Extract the (x, y) coordinate from the center of the cell holding the provided text.  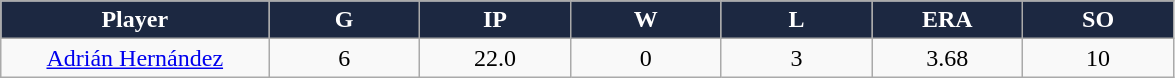
Adrián Hernández (135, 58)
6 (344, 58)
3 (796, 58)
22.0 (496, 58)
Player (135, 20)
G (344, 20)
SO (1098, 20)
IP (496, 20)
L (796, 20)
10 (1098, 58)
W (646, 20)
0 (646, 58)
ERA (948, 20)
3.68 (948, 58)
